Provide the [X, Y] coordinate of the cell's center where the given text is located.  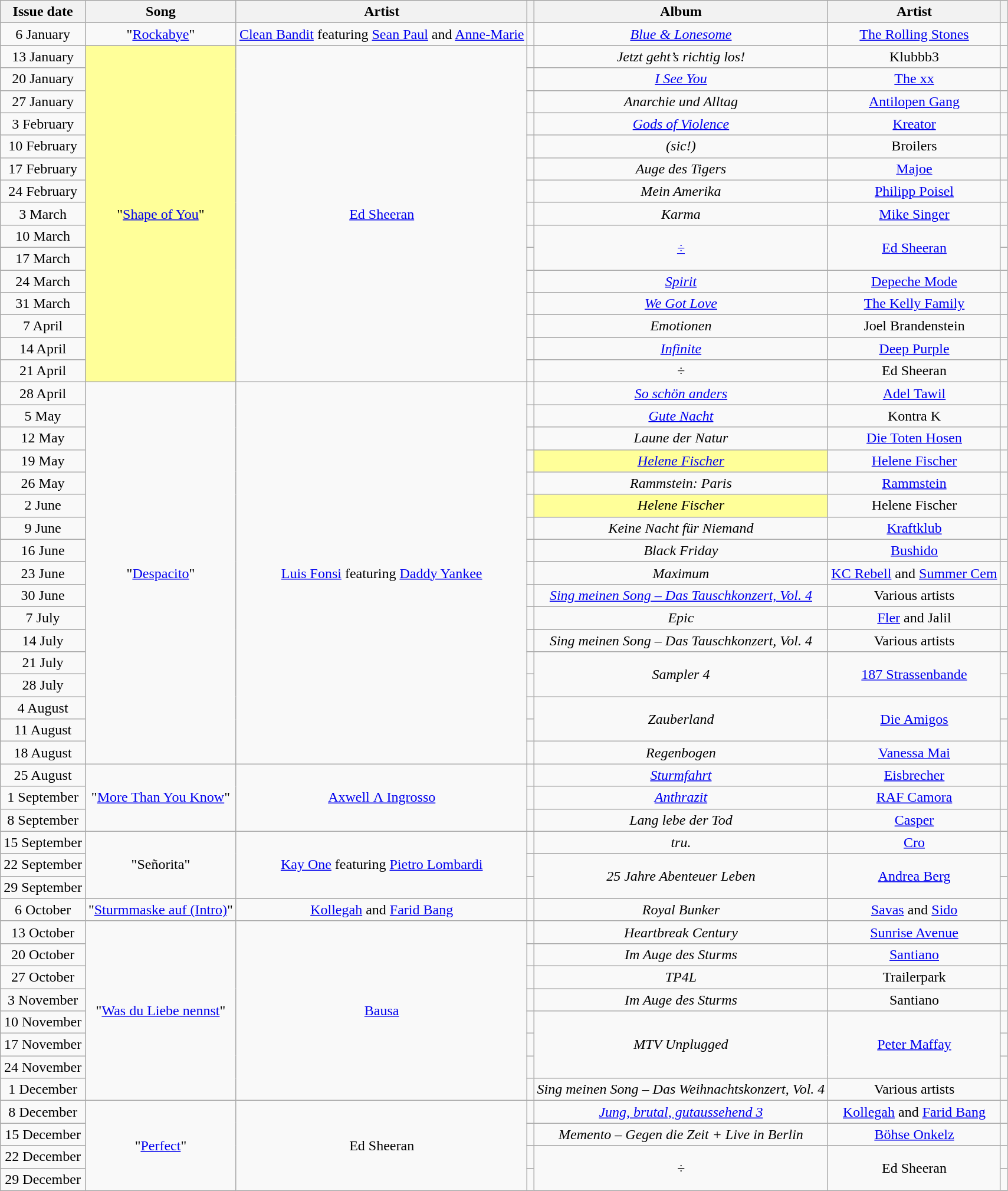
Broilers [914, 146]
Joel Brandenstein [914, 326]
Fler and Jalil [914, 618]
10 November [43, 1022]
"Rockabye" [160, 34]
12 May [43, 438]
7 July [43, 618]
MTV Unplugged [681, 1045]
11 August [43, 730]
I See You [681, 79]
(sic!) [681, 146]
Auge des Tigers [681, 169]
14 July [43, 640]
Kraftklub [914, 528]
"Was du Liebe nennst" [160, 1010]
Savas and Sido [914, 910]
"Señorita" [160, 865]
Infinite [681, 349]
"Despacito" [160, 573]
8 September [43, 820]
The Kelly Family [914, 304]
Deep Purple [914, 349]
Jetzt geht’s richtig los! [681, 57]
Clean Bandit featuring Sean Paul and Anne-Marie [382, 34]
17 February [43, 169]
Rammstein [914, 483]
3 February [43, 124]
Depeche Mode [914, 281]
Vanessa Mai [914, 753]
Album [681, 12]
The Rolling Stones [914, 34]
Gute Nacht [681, 416]
26 May [43, 483]
Andrea Berg [914, 876]
Jung, brutal, gutaussehend 3 [681, 1112]
Sing meinen Song – Das Weihnachtskonzert, Vol. 4 [681, 1090]
Kontra K [914, 416]
30 June [43, 595]
25 August [43, 775]
Song [160, 12]
31 March [43, 304]
Adel Tawil [914, 393]
3 March [43, 214]
Antilopen Gang [914, 101]
We Got Love [681, 304]
RAF Camora [914, 798]
Rammstein: Paris [681, 483]
Royal Bunker [681, 910]
Bushido [914, 550]
Philipp Poisel [914, 191]
13 October [43, 932]
8 December [43, 1112]
Laune der Natur [681, 438]
13 January [43, 57]
27 October [43, 977]
22 December [43, 1157]
So schön anders [681, 393]
"Sturmmaske auf (Intro)" [160, 910]
Keine Nacht für Niemand [681, 528]
187 Strassenbande [914, 674]
Spirit [681, 281]
Luis Fonsi featuring Daddy Yankee [382, 573]
24 March [43, 281]
Axwell Λ Ingrosso [382, 798]
1 September [43, 798]
2 June [43, 506]
17 November [43, 1045]
9 June [43, 528]
Heartbreak Century [681, 932]
20 October [43, 954]
Mein Amerika [681, 191]
28 July [43, 685]
21 July [43, 663]
27 January [43, 101]
KC Rebell and Summer Cem [914, 573]
Cro [914, 842]
Kay One featuring Pietro Lombardi [382, 865]
4 August [43, 708]
18 August [43, 753]
20 January [43, 79]
"Perfect" [160, 1146]
Mike Singer [914, 214]
28 April [43, 393]
1 December [43, 1090]
Zauberland [681, 719]
19 May [43, 461]
6 January [43, 34]
Regenbogen [681, 753]
Lang lebe der Tod [681, 820]
24 February [43, 191]
17 March [43, 258]
25 Jahre Abenteuer Leben [681, 876]
10 March [43, 236]
Maximum [681, 573]
Emotionen [681, 326]
The xx [914, 79]
Majoe [914, 169]
15 December [43, 1134]
"Shape of You" [160, 214]
16 June [43, 550]
10 February [43, 146]
Sampler 4 [681, 674]
Sturmfahrt [681, 775]
24 November [43, 1067]
tru. [681, 842]
Bausa [382, 1010]
Die Amigos [914, 719]
Böhse Onkelz [914, 1134]
14 April [43, 349]
Epic [681, 618]
Die Toten Hosen [914, 438]
Black Friday [681, 550]
"More Than You Know" [160, 798]
Karma [681, 214]
Peter Maffay [914, 1045]
Memento – Gegen die Zeit + Live in Berlin [681, 1134]
29 September [43, 887]
Eisbrecher [914, 775]
Gods of Violence [681, 124]
29 December [43, 1179]
21 April [43, 371]
Trailerpark [914, 977]
Anarchie und Alltag [681, 101]
7 April [43, 326]
Anthrazit [681, 798]
Klubbb3 [914, 57]
23 June [43, 573]
6 October [43, 910]
Casper [914, 820]
15 September [43, 842]
3 November [43, 1000]
Blue & Lonesome [681, 34]
TP4L [681, 977]
22 September [43, 865]
5 May [43, 416]
Issue date [43, 12]
Kreator [914, 124]
Sunrise Avenue [914, 932]
